Output the [X, Y] coordinate of the center of the cell containing the given text.  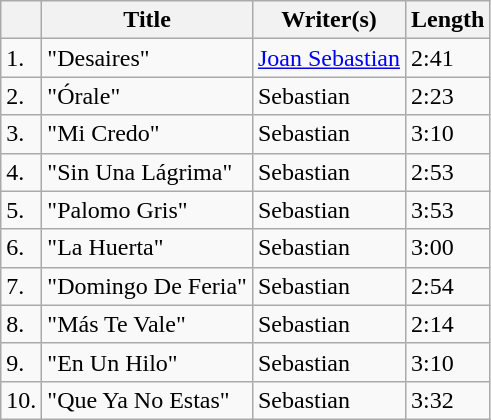
5. [22, 210]
"Domingo De Feria" [148, 286]
10. [22, 400]
1. [22, 58]
3:00 [447, 248]
2:14 [447, 324]
"Palomo Gris" [148, 210]
2:41 [447, 58]
"Sin Una Lágrima" [148, 172]
2:54 [447, 286]
8. [22, 324]
3:32 [447, 400]
7. [22, 286]
3:53 [447, 210]
"Que Ya No Estas" [148, 400]
"Más Te Vale" [148, 324]
2:53 [447, 172]
"Órale" [148, 96]
"En Un Hilo" [148, 362]
9. [22, 362]
2:23 [447, 96]
"Mi Credo" [148, 134]
Title [148, 20]
Writer(s) [328, 20]
Length [447, 20]
"La Huerta" [148, 248]
"Desaires" [148, 58]
4. [22, 172]
3. [22, 134]
Joan Sebastian [328, 58]
6. [22, 248]
2. [22, 96]
